Find where the given text appears and provide that cell's center as [x, y] coordinate. 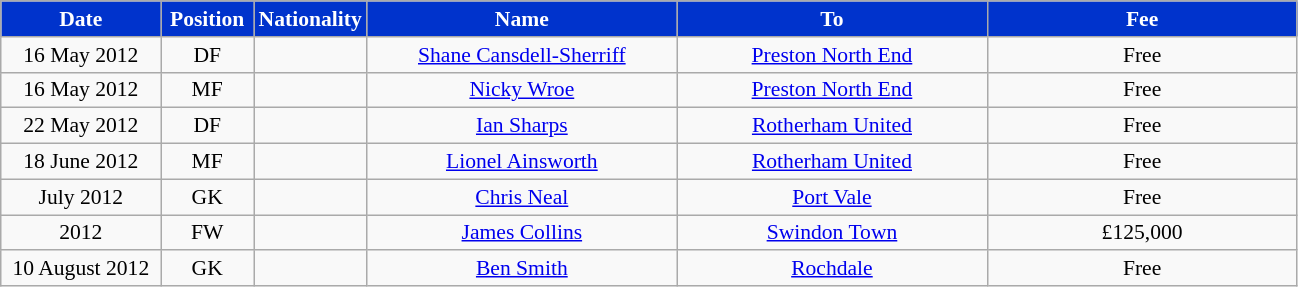
18 June 2012 [81, 162]
Position [208, 19]
Shane Cansdell-Sherriff [522, 55]
Fee [1142, 19]
Date [81, 19]
July 2012 [81, 197]
10 August 2012 [81, 269]
Ian Sharps [522, 126]
Nicky Wroe [522, 90]
22 May 2012 [81, 126]
FW [208, 233]
Nationality [310, 19]
Name [522, 19]
Lionel Ainsworth [522, 162]
James Collins [522, 233]
Rochdale [832, 269]
£125,000 [1142, 233]
Port Vale [832, 197]
Swindon Town [832, 233]
Ben Smith [522, 269]
2012 [81, 233]
To [832, 19]
Chris Neal [522, 197]
